Search for the cell housing the specified text and yield its [x, y] center coordinate. 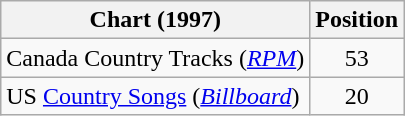
53 [357, 58]
US Country Songs (Billboard) [156, 96]
Position [357, 20]
Chart (1997) [156, 20]
20 [357, 96]
Canada Country Tracks (RPM) [156, 58]
